Output the [x, y] coordinate of the center of the cell containing the given text.  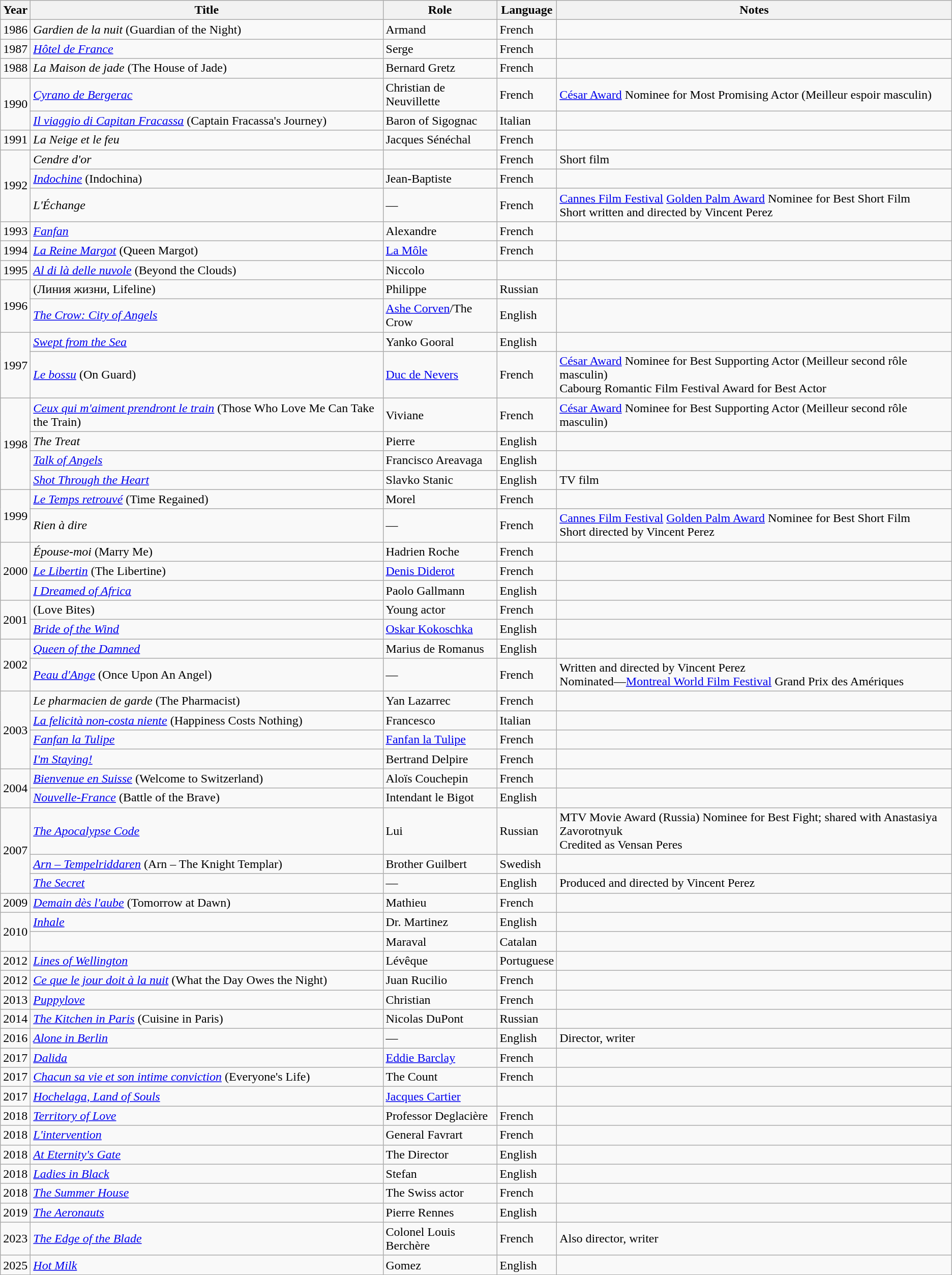
César Award Nominee for Best Supporting Actor (Meilleur second rôle masculin)Cabourg Romantic Film Festival Award for Best Actor [755, 375]
2000 [15, 571]
La Môle [440, 250]
Juan Rucilio [440, 980]
Serge [440, 49]
1994 [15, 250]
1987 [15, 49]
Hadrien Roche [440, 552]
(Love Bites) [206, 610]
Le Temps retrouvé (Time Regained) [206, 499]
Eddie Barclay [440, 1058]
Language [527, 10]
1992 [15, 185]
Niccolo [440, 270]
Al di là delle nuvole (Beyond the Clouds) [206, 270]
Catalan [527, 941]
Inhale [206, 922]
Young actor [440, 610]
Nouvelle-France (Battle of the Brave) [206, 798]
The Summer House [206, 1193]
Brother Guilbert [440, 864]
I'm Staying! [206, 759]
Duc de Nevers [440, 375]
Le pharmacien de garde (The Pharmacist) [206, 701]
Hot Milk [206, 1265]
Pierre Rennes [440, 1212]
Professor Deglacière [440, 1116]
2001 [15, 619]
Title [206, 10]
2013 [15, 1000]
Francesco [440, 720]
Peau d'Ange (Once Upon An Angel) [206, 675]
The Edge of the Blade [206, 1238]
1988 [15, 68]
The Count [440, 1077]
Hochelaga, Land of Souls [206, 1096]
2019 [15, 1212]
Denis Diderot [440, 571]
2025 [15, 1265]
Gardien de la nuit (Guardian of the Night) [206, 30]
Hôtel de France [206, 49]
Intendant le Bigot [440, 798]
1996 [15, 306]
La felicità non-costa niente (Happiness Costs Nothing) [206, 720]
Indochine (Indochina) [206, 179]
The Apocalypse Code [206, 831]
1993 [15, 231]
L'Échange [206, 205]
2003 [15, 730]
Talk of Angels [206, 460]
Francisco Areavaga [440, 460]
Director, writer [755, 1038]
Christian [440, 1000]
MTV Movie Award (Russia) Nominee for Best Fight; shared with Anastasiya ZavorotnyukCredited as Vensan Peres [755, 831]
Jacques Cartier [440, 1096]
Queen of the Damned [206, 649]
The Aeronauts [206, 1212]
Marius de Romanus [440, 649]
Slavko Stanic [440, 480]
Bernard Gretz [440, 68]
1999 [15, 516]
Le Libertin (The Libertine) [206, 571]
Swept from the Sea [206, 342]
General Favrart [440, 1135]
César Award Nominee for Best Supporting Actor (Meilleur second rôle masculin) [755, 415]
Shot Through the Heart [206, 480]
Bride of the Wind [206, 629]
Swedish [527, 864]
Demain dès l'aube (Tomorrow at Dawn) [206, 903]
Cannes Film Festival Golden Palm Award Nominee for Best Short FilmShort directed by Vincent Perez [755, 525]
Bertrand Delpire [440, 759]
Viviane [440, 415]
1990 [15, 104]
Stefan [440, 1174]
Year [15, 10]
Bienvenue en Suisse (Welcome to Switzerland) [206, 778]
Territory of Love [206, 1116]
Lui [440, 831]
La Neige et le feu [206, 140]
At Eternity's Gate [206, 1154]
Pierre [440, 441]
Cyrano de Bergerac [206, 95]
Chacun sa vie et son intime conviction (Everyone's Life) [206, 1077]
Dr. Martinez [440, 922]
Ashe Corven/The Crow [440, 315]
Le bossu (On Guard) [206, 375]
The Swiss actor [440, 1193]
(Линия жизни, Lifeline) [206, 289]
1995 [15, 270]
1991 [15, 140]
1998 [15, 444]
Baron of Sigognac [440, 121]
Lévêque [440, 961]
Portuguese [527, 961]
Alone in Berlin [206, 1038]
2016 [15, 1038]
Oskar Kokoschka [440, 629]
2010 [15, 932]
Alexandre [440, 231]
Arn – Tempelriddaren (Arn – The Knight Templar) [206, 864]
Gomez [440, 1265]
2007 [15, 850]
Christian de Neuvillette [440, 95]
L'intervention [206, 1135]
The Kitchen in Paris (Cuisine in Paris) [206, 1019]
Aloïs Couchepin [440, 778]
TV film [755, 480]
2002 [15, 665]
Philippe [440, 289]
Morel [440, 499]
The Crow: City of Angels [206, 315]
2014 [15, 1019]
Ladies in Black [206, 1174]
Puppylove [206, 1000]
Ceux qui m'aiment prendront le train (Those Who Love Me Can Take the Train) [206, 415]
Role [440, 10]
Written and directed by Vincent PerezNominated—Montreal World Film Festival Grand Prix des Amériques [755, 675]
César Award Nominee for Most Promising Actor (Meilleur espoir masculin) [755, 95]
Ce que le jour doit à la nuit (What the Day Owes the Night) [206, 980]
1986 [15, 30]
1997 [15, 365]
Short film [755, 159]
2023 [15, 1238]
Maraval [440, 941]
Notes [755, 10]
Il viaggio di Capitan Fracassa (Captain Fracassa's Journey) [206, 121]
I Dreamed of Africa [206, 590]
Yanko Gooral [440, 342]
The Treat [206, 441]
Paolo Gallmann [440, 590]
Lines of Wellington [206, 961]
Rien à dire [206, 525]
Produced and directed by Vincent Perez [755, 883]
2009 [15, 903]
Fanfan [206, 231]
La Reine Margot (Queen Margot) [206, 250]
Colonel Louis Berchère [440, 1238]
Cendre d'or [206, 159]
Yan Lazarrec [440, 701]
La Maison de jade (The House of Jade) [206, 68]
Dalida [206, 1058]
2004 [15, 788]
The Secret [206, 883]
Cannes Film Festival Golden Palm Award Nominee for Best Short FilmShort written and directed by Vincent Perez [755, 205]
Jean-Baptiste [440, 179]
Armand [440, 30]
Épouse-moi (Marry Me) [206, 552]
Mathieu [440, 903]
Nicolas DuPont [440, 1019]
The Director [440, 1154]
Jacques Sénéchal [440, 140]
Also director, writer [755, 1238]
